From the cell containing the given text, extract its center point as (x, y) coordinate. 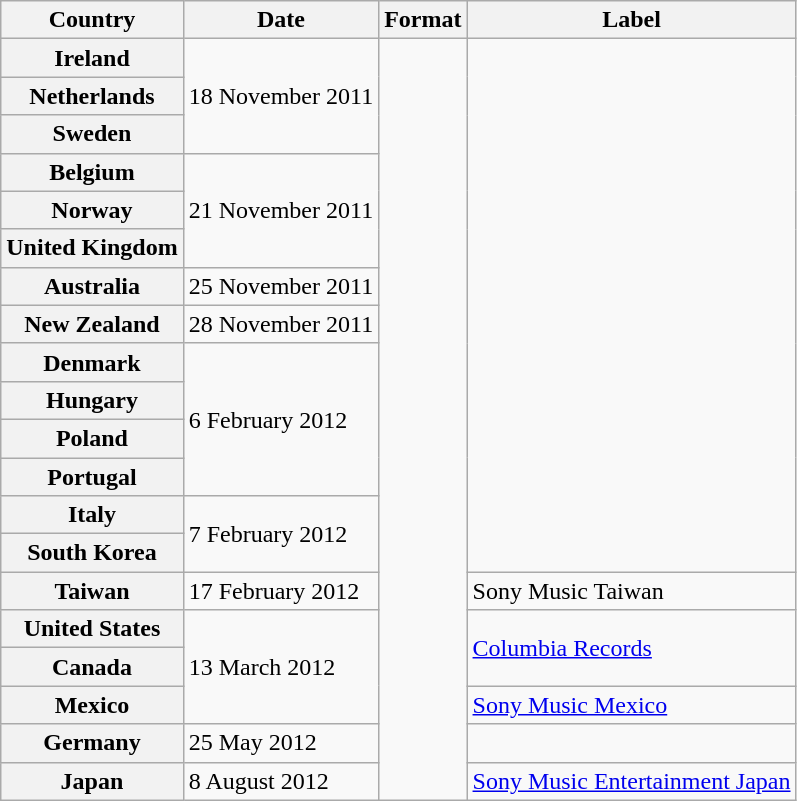
Format (423, 20)
6 February 2012 (280, 419)
United Kingdom (92, 248)
New Zealand (92, 324)
Sony Music Taiwan (632, 591)
Poland (92, 438)
Label (632, 20)
South Korea (92, 553)
Mexico (92, 705)
Canada (92, 667)
17 February 2012 (280, 591)
Australia (92, 286)
United States (92, 629)
Denmark (92, 362)
Italy (92, 515)
Germany (92, 743)
Sony Music Entertainment Japan (632, 781)
Sony Music Mexico (632, 705)
Portugal (92, 477)
Sweden (92, 134)
8 August 2012 (280, 781)
25 May 2012 (280, 743)
Japan (92, 781)
28 November 2011 (280, 324)
13 March 2012 (280, 667)
Hungary (92, 400)
Norway (92, 210)
Ireland (92, 58)
Country (92, 20)
Date (280, 20)
Belgium (92, 172)
18 November 2011 (280, 96)
25 November 2011 (280, 286)
Taiwan (92, 591)
Columbia Records (632, 648)
21 November 2011 (280, 210)
7 February 2012 (280, 534)
Netherlands (92, 96)
